Return [x, y] of the center of cell containing provided text 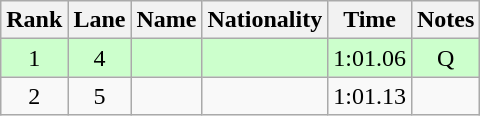
1:01.13 [370, 96]
Q [445, 58]
Lane [100, 20]
Notes [445, 20]
Name [166, 20]
4 [100, 58]
2 [34, 96]
1 [34, 58]
5 [100, 96]
Rank [34, 20]
1:01.06 [370, 58]
Nationality [265, 20]
Time [370, 20]
